For the text-containing cell, return its midpoint in [X, Y] coordinate format. 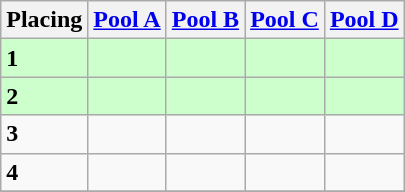
Pool D [364, 20]
Pool C [285, 20]
Pool A [127, 20]
4 [44, 172]
1 [44, 58]
2 [44, 96]
Pool B [205, 20]
3 [44, 134]
Placing [44, 20]
